Find where the given text appears and provide that cell's center as [X, Y] coordinate. 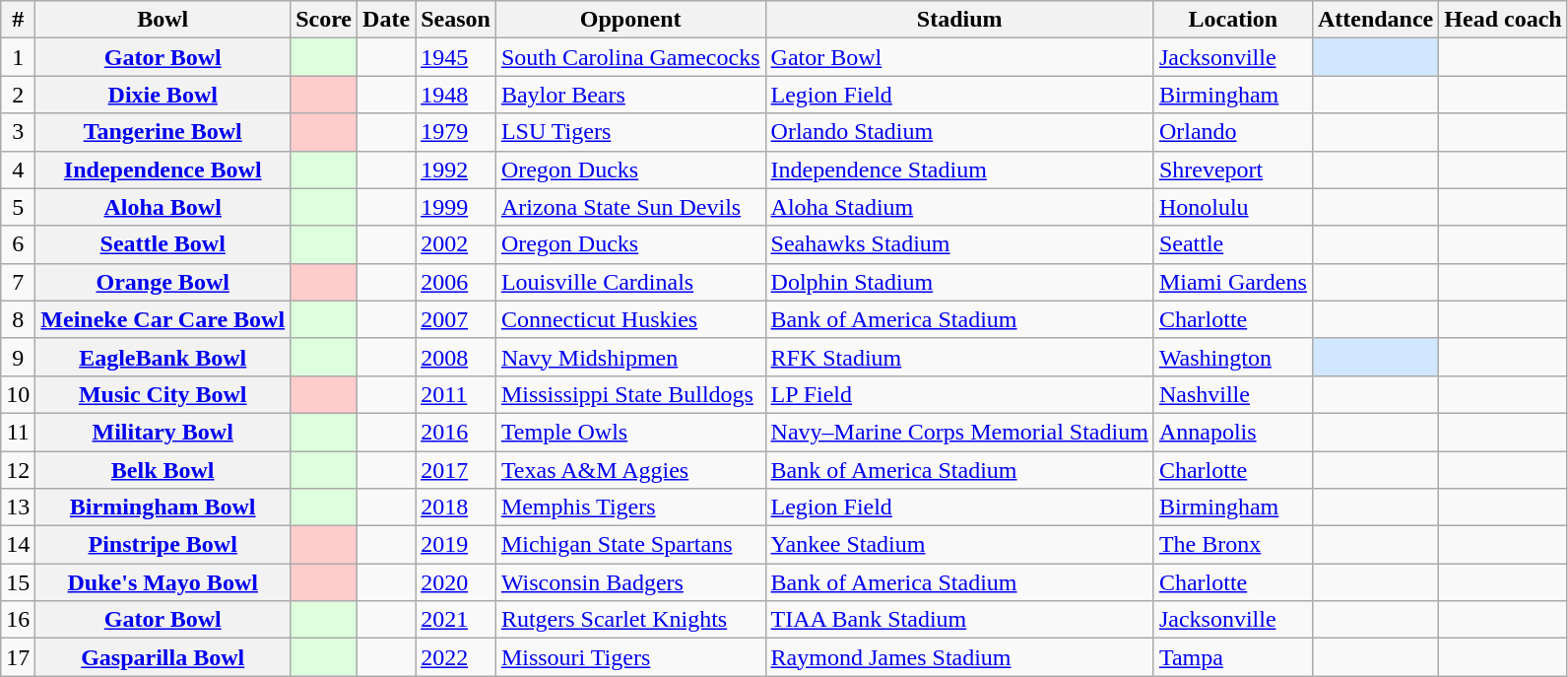
11 [18, 432]
Annapolis [1233, 432]
Tangerine Bowl [163, 132]
2 [18, 95]
2007 [456, 319]
Head coach [1503, 20]
EagleBank Bowl [163, 357]
Connecticut Huskies [630, 319]
Location [1233, 20]
TIAA Bank Stadium [959, 620]
Yankee Stadium [959, 545]
2016 [456, 432]
Arizona State Sun Devils [630, 207]
2017 [456, 470]
Birmingham Bowl [163, 508]
2019 [456, 545]
Dolphin Stadium [959, 282]
Washington [1233, 357]
Orlando [1233, 132]
1 [18, 57]
5 [18, 207]
Attendance [1375, 20]
Baylor Bears [630, 95]
Shreveport [1233, 169]
2006 [456, 282]
2018 [456, 508]
Orange Bowl [163, 282]
16 [18, 620]
15 [18, 582]
Raymond James Stadium [959, 657]
Nashville [1233, 394]
7 [18, 282]
17 [18, 657]
Bowl [163, 20]
The Bronx [1233, 545]
1999 [456, 207]
1945 [456, 57]
Opponent [630, 20]
13 [18, 508]
Rutgers Scarlet Knights [630, 620]
1979 [456, 132]
LP Field [959, 394]
Score [324, 20]
Miami Gardens [1233, 282]
Dixie Bowl [163, 95]
Michigan State Spartans [630, 545]
Duke's Mayo Bowl [163, 582]
Navy–Marine Corps Memorial Stadium [959, 432]
Navy Midshipmen [630, 357]
Music City Bowl [163, 394]
Memphis Tigers [630, 508]
Season [456, 20]
10 [18, 394]
2011 [456, 394]
Texas A&M Aggies [630, 470]
2002 [456, 244]
Seahawks Stadium [959, 244]
12 [18, 470]
9 [18, 357]
Gasparilla Bowl [163, 657]
6 [18, 244]
Belk Bowl [163, 470]
2020 [456, 582]
RFK Stadium [959, 357]
Temple Owls [630, 432]
Pinstripe Bowl [163, 545]
Tampa [1233, 657]
Missouri Tigers [630, 657]
4 [18, 169]
Aloha Bowl [163, 207]
Seattle Bowl [163, 244]
3 [18, 132]
Stadium [959, 20]
Independence Bowl [163, 169]
Seattle [1233, 244]
Louisville Cardinals [630, 282]
Wisconsin Badgers [630, 582]
1992 [456, 169]
Meineke Car Care Bowl [163, 319]
# [18, 20]
2022 [456, 657]
Orlando Stadium [959, 132]
2008 [456, 357]
1948 [456, 95]
8 [18, 319]
LSU Tigers [630, 132]
Military Bowl [163, 432]
Date [386, 20]
2021 [456, 620]
Independence Stadium [959, 169]
14 [18, 545]
Mississippi State Bulldogs [630, 394]
Aloha Stadium [959, 207]
Honolulu [1233, 207]
South Carolina Gamecocks [630, 57]
